Search for the cell housing the specified text and yield its (X, Y) center coordinate. 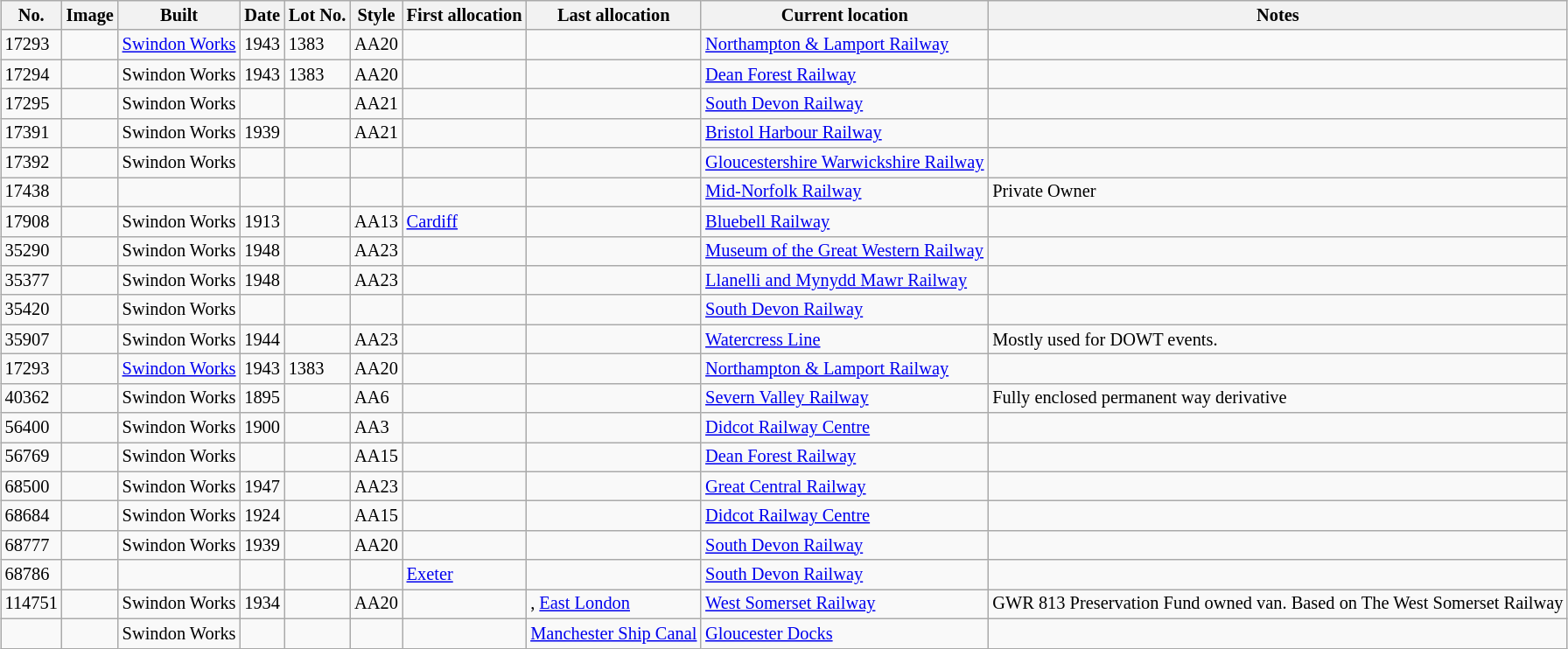
56400 (31, 428)
56769 (31, 457)
17391 (31, 133)
Private Owner (1277, 192)
GWR 813 Preservation Fund owned van. Based on The West Somerset Railway (1277, 604)
17908 (31, 221)
Exeter (465, 575)
Notes (1277, 16)
Mid-Norfolk Railway (844, 192)
, East London (613, 604)
First allocation (465, 16)
Cardiff (465, 221)
No. (31, 16)
1947 (262, 486)
Manchester Ship Canal (613, 634)
Gloucestershire Warwickshire Railway (844, 163)
1934 (262, 604)
Bristol Harbour Railway (844, 133)
35290 (31, 251)
35377 (31, 281)
68500 (31, 486)
AA13 (376, 221)
Mostly used for DOWT events. (1277, 339)
35420 (31, 310)
1895 (262, 398)
35907 (31, 339)
17295 (31, 104)
Museum of the Great Western Railway (844, 251)
Lot No. (317, 16)
Fully enclosed permanent way derivative (1277, 398)
Style (376, 16)
Built (179, 16)
114751 (31, 604)
17392 (31, 163)
40362 (31, 398)
1924 (262, 516)
AA3 (376, 428)
Severn Valley Railway (844, 398)
1913 (262, 221)
Date (262, 16)
17294 (31, 74)
West Somerset Railway (844, 604)
68684 (31, 516)
68786 (31, 575)
1944 (262, 339)
Llanelli and Mynydd Mawr Railway (844, 281)
Bluebell Railway (844, 221)
17438 (31, 192)
Last allocation (613, 16)
Image (90, 16)
Current location (844, 16)
Watercress Line (844, 339)
Gloucester Docks (844, 634)
1900 (262, 428)
Great Central Railway (844, 486)
68777 (31, 546)
AA6 (376, 398)
